Capture the cell that displays the provided text and extract its [x, y] central coordinate. 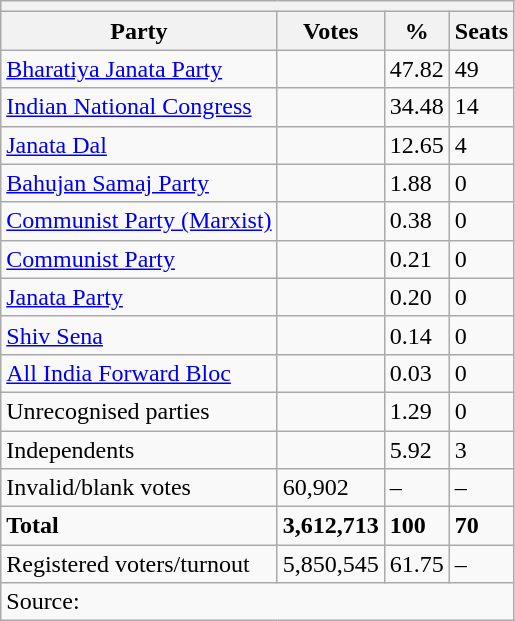
Source: [258, 602]
Invalid/blank votes [139, 488]
0.03 [416, 373]
Communist Party (Marxist) [139, 221]
0.21 [416, 259]
3 [481, 449]
4 [481, 145]
3,612,713 [330, 526]
14 [481, 107]
70 [481, 526]
34.48 [416, 107]
Bharatiya Janata Party [139, 69]
47.82 [416, 69]
0.20 [416, 297]
Communist Party [139, 259]
12.65 [416, 145]
5,850,545 [330, 564]
0.14 [416, 335]
% [416, 31]
Party [139, 31]
Janata Dal [139, 145]
100 [416, 526]
Indian National Congress [139, 107]
Seats [481, 31]
1.29 [416, 411]
Votes [330, 31]
Janata Party [139, 297]
49 [481, 69]
61.75 [416, 564]
Total [139, 526]
Registered voters/turnout [139, 564]
Independents [139, 449]
5.92 [416, 449]
0.38 [416, 221]
Shiv Sena [139, 335]
1.88 [416, 183]
Unrecognised parties [139, 411]
Bahujan Samaj Party [139, 183]
60,902 [330, 488]
All India Forward Bloc [139, 373]
